Scan for the cell matching the given text and deliver its [x, y] coordinate at center. 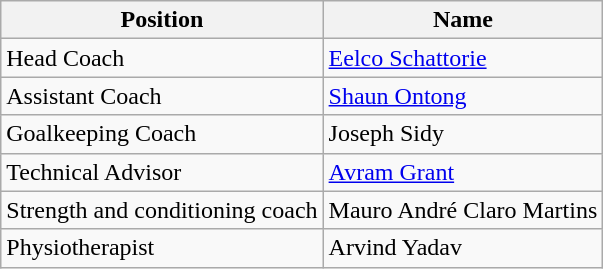
Eelco Schattorie [463, 58]
Joseph Sidy [463, 134]
Position [162, 20]
Physiotherapist [162, 248]
Goalkeeping Coach [162, 134]
Technical Advisor [162, 172]
Shaun Ontong [463, 96]
Arvind Yadav [463, 248]
Strength and conditioning coach [162, 210]
Avram Grant [463, 172]
Name [463, 20]
Head Coach [162, 58]
Assistant Coach [162, 96]
Mauro André Claro Martins [463, 210]
